Return the [x, y] coordinate for the center point of the cell that contains the specified text.  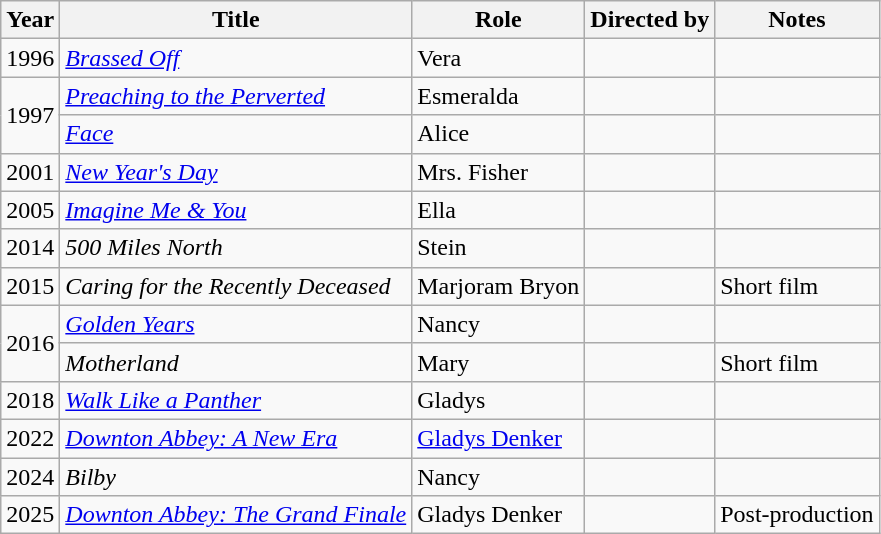
2024 [30, 477]
Stein [498, 248]
2005 [30, 210]
Year [30, 20]
Brassed Off [236, 58]
2015 [30, 286]
Preaching to the Perverted [236, 96]
Alice [498, 134]
Ella [498, 210]
Bilby [236, 477]
Golden Years [236, 324]
Caring for the Recently Deceased [236, 286]
Notes [797, 20]
New Year's Day [236, 172]
Title [236, 20]
2016 [30, 343]
1996 [30, 58]
Directed by [650, 20]
Face [236, 134]
Motherland [236, 362]
1997 [30, 115]
Downton Abbey: A New Era [236, 438]
2001 [30, 172]
2022 [30, 438]
Mrs. Fisher [498, 172]
Marjoram Bryon [498, 286]
Mary [498, 362]
Vera [498, 58]
Post-production [797, 515]
Gladys [498, 400]
500 Miles North [236, 248]
Role [498, 20]
Walk Like a Panther [236, 400]
2014 [30, 248]
Downton Abbey: The Grand Finale [236, 515]
2025 [30, 515]
2018 [30, 400]
Esmeralda [498, 96]
Imagine Me & You [236, 210]
